Output the [X, Y] coordinate of the center of the cell containing the given text.  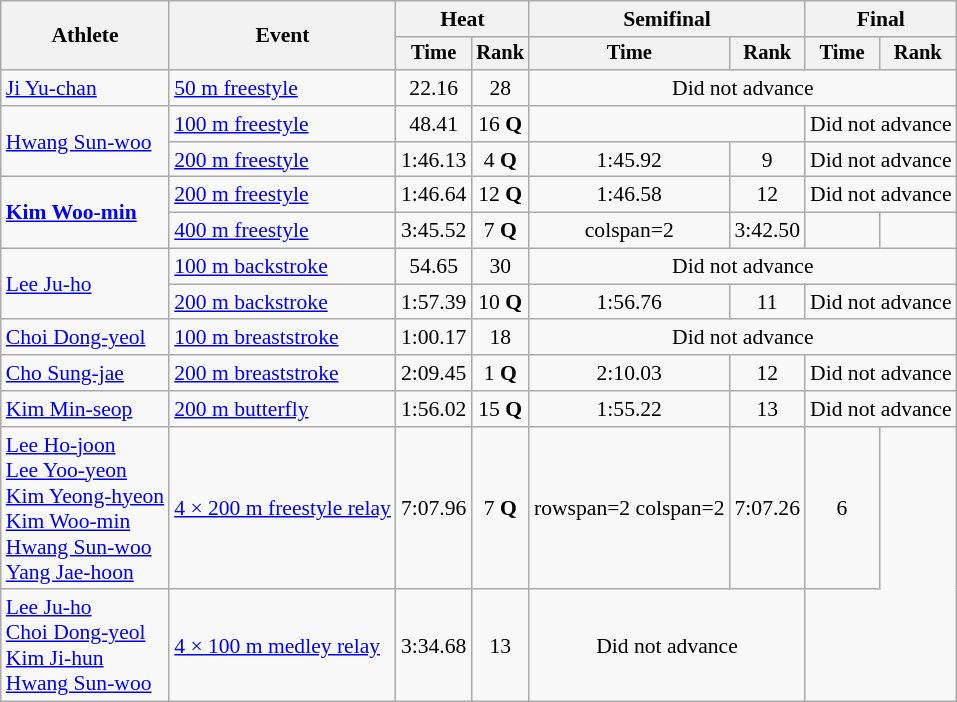
1:45.92 [630, 160]
28 [500, 88]
Event [282, 36]
Kim Min-seop [85, 409]
200 m butterfly [282, 409]
200 m breaststroke [282, 373]
colspan=2 [630, 231]
400 m freestyle [282, 231]
1:46.58 [630, 195]
rowspan=2 colspan=2 [630, 508]
Lee Ho-joonLee Yoo-yeonKim Yeong-hyeonKim Woo-minHwang Sun-wooYang Jae-hoon [85, 508]
Semifinal [667, 19]
Choi Dong-yeol [85, 338]
1:00.17 [434, 338]
1:46.64 [434, 195]
Cho Sung-jae [85, 373]
Heat [462, 19]
22.16 [434, 88]
16 Q [500, 124]
1:55.22 [630, 409]
50 m freestyle [282, 88]
7:07.96 [434, 508]
7:07.26 [768, 508]
1:46.13 [434, 160]
100 m freestyle [282, 124]
12 Q [500, 195]
3:45.52 [434, 231]
Athlete [85, 36]
1:57.39 [434, 302]
9 [768, 160]
10 Q [500, 302]
3:34.68 [434, 646]
100 m backstroke [282, 267]
100 m breaststroke [282, 338]
30 [500, 267]
4 Q [500, 160]
Ji Yu-chan [85, 88]
48.41 [434, 124]
1 Q [500, 373]
Hwang Sun-woo [85, 142]
2:09.45 [434, 373]
54.65 [434, 267]
Lee Ju-hoChoi Dong-yeolKim Ji-hunHwang Sun-woo [85, 646]
Final [881, 19]
1:56.02 [434, 409]
18 [500, 338]
11 [768, 302]
Lee Ju-ho [85, 284]
1:56.76 [630, 302]
4 × 200 m freestyle relay [282, 508]
4 × 100 m medley relay [282, 646]
3:42.50 [768, 231]
Kim Woo-min [85, 212]
15 Q [500, 409]
6 [842, 508]
2:10.03 [630, 373]
200 m backstroke [282, 302]
